From the cell containing the given text, extract its center point as (x, y) coordinate. 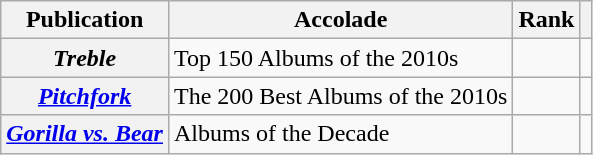
Albums of the Decade (340, 134)
The 200 Best Albums of the 2010s (340, 96)
Gorilla vs. Bear (85, 134)
Treble (85, 58)
Top 150 Albums of the 2010s (340, 58)
Pitchfork (85, 96)
Rank (546, 20)
Accolade (340, 20)
Publication (85, 20)
